Identify which cell holds the provided text, then report its [X, Y] central coordinate. 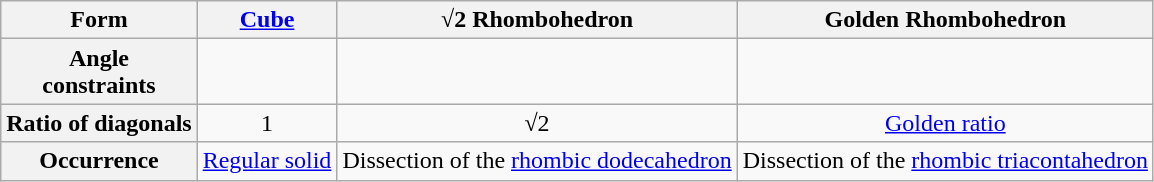
Angleconstraints [99, 72]
Golden Rhombohedron [945, 20]
1 [267, 123]
Occurrence [99, 161]
Dissection of the rhombic dodecahedron [537, 161]
Ratio of diagonals [99, 123]
Dissection of the rhombic triacontahedron [945, 161]
√2 [537, 123]
√2 Rhombohedron [537, 20]
Regular solid [267, 161]
Golden ratio [945, 123]
Cube [267, 20]
Form [99, 20]
